Output the (x, y) coordinate of the center of the cell containing the given text.  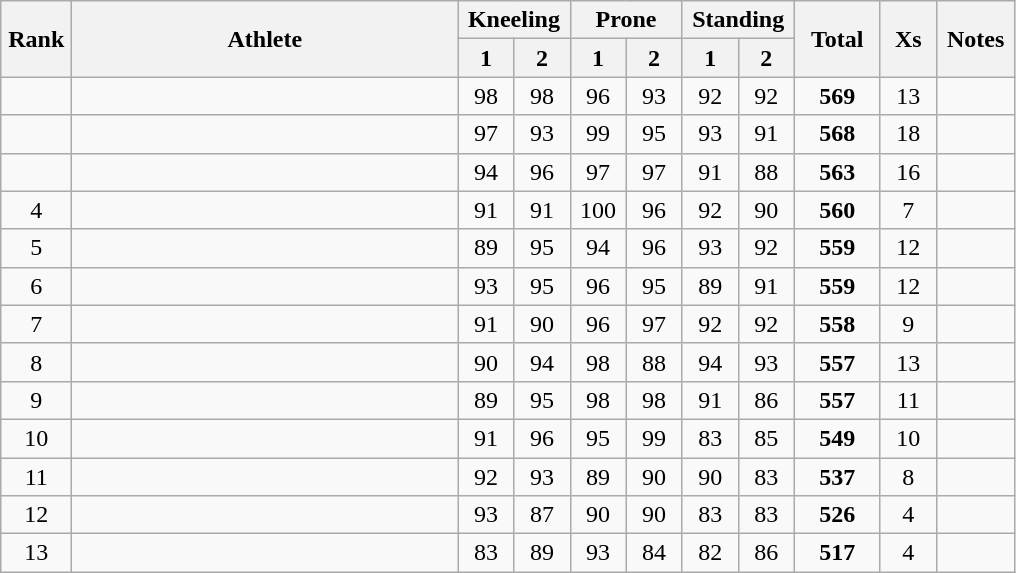
Prone (626, 20)
560 (837, 210)
Xs (908, 39)
Standing (738, 20)
Athlete (265, 39)
517 (837, 553)
569 (837, 96)
16 (908, 172)
84 (654, 553)
537 (837, 477)
87 (542, 515)
Rank (36, 39)
Notes (976, 39)
82 (710, 553)
Total (837, 39)
5 (36, 248)
6 (36, 286)
85 (766, 438)
549 (837, 438)
526 (837, 515)
100 (598, 210)
558 (837, 324)
18 (908, 134)
563 (837, 172)
Kneeling (514, 20)
568 (837, 134)
